Return the [X, Y] coordinate for the center point of the cell that contains the specified text.  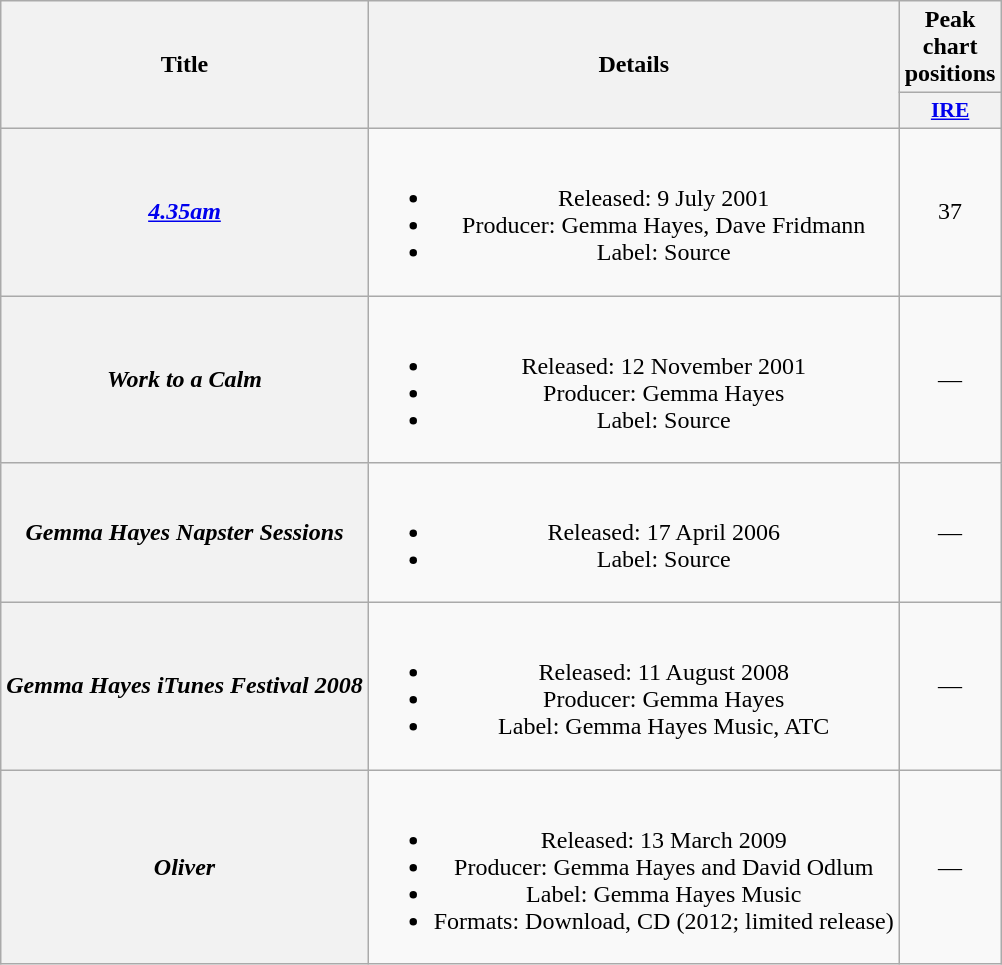
Gemma Hayes Napster Sessions [184, 533]
Peak chart positions [950, 47]
4.35am [184, 212]
Released: 12 November 2001Producer: Gemma HayesLabel: Source [634, 380]
Oliver [184, 867]
Title [184, 65]
Gemma Hayes iTunes Festival 2008 [184, 686]
Details [634, 65]
Released: 17 April 2006Label: Source [634, 533]
Released: 9 July 2001Producer: Gemma Hayes, Dave FridmannLabel: Source [634, 212]
Released: 11 August 2008Producer: Gemma HayesLabel: Gemma Hayes Music, ATC [634, 686]
Released: 13 March 2009Producer: Gemma Hayes and David OdlumLabel: Gemma Hayes MusicFormats: Download, CD (2012; limited release) [634, 867]
Work to a Calm [184, 380]
IRE [950, 111]
37 [950, 212]
